Determine the [x, y] coordinate at the center of the cell enclosing the given text.  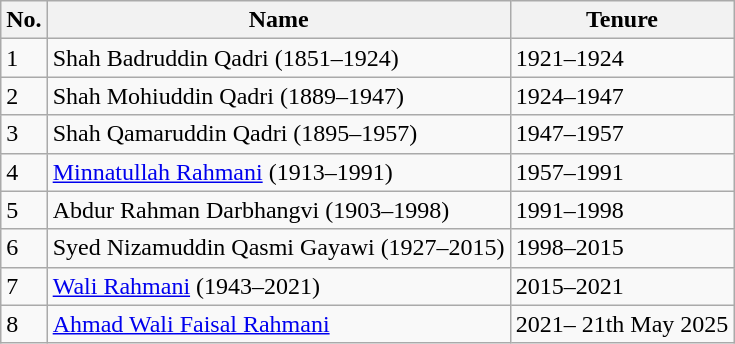
1921–1924 [622, 58]
1947–1957 [622, 134]
Shah Mohiuddin Qadri (1889–1947) [278, 96]
1957–1991 [622, 172]
2015–2021 [622, 286]
3 [24, 134]
Ahmad Wali Faisal Rahmani [278, 324]
1924–1947 [622, 96]
8 [24, 324]
5 [24, 210]
Abdur Rahman Darbhangvi (1903–1998) [278, 210]
Minnatullah Rahmani (1913–1991) [278, 172]
No. [24, 20]
2021– 21th May 2025 [622, 324]
Shah Qamaruddin Qadri (1895–1957) [278, 134]
1991–1998 [622, 210]
Syed Nizamuddin Qasmi Gayawi (1927–2015) [278, 248]
Tenure [622, 20]
6 [24, 248]
7 [24, 286]
4 [24, 172]
1 [24, 58]
2 [24, 96]
1998–2015 [622, 248]
Shah Badruddin Qadri (1851–1924) [278, 58]
Wali Rahmani (1943–2021) [278, 286]
Name [278, 20]
